Scan for the cell matching the given text and deliver its [x, y] coordinate at center. 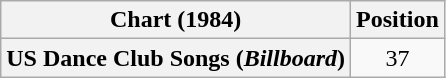
37 [398, 58]
Chart (1984) [176, 20]
Position [398, 20]
US Dance Club Songs (Billboard) [176, 58]
